Return [X, Y] of the center of cell containing provided text 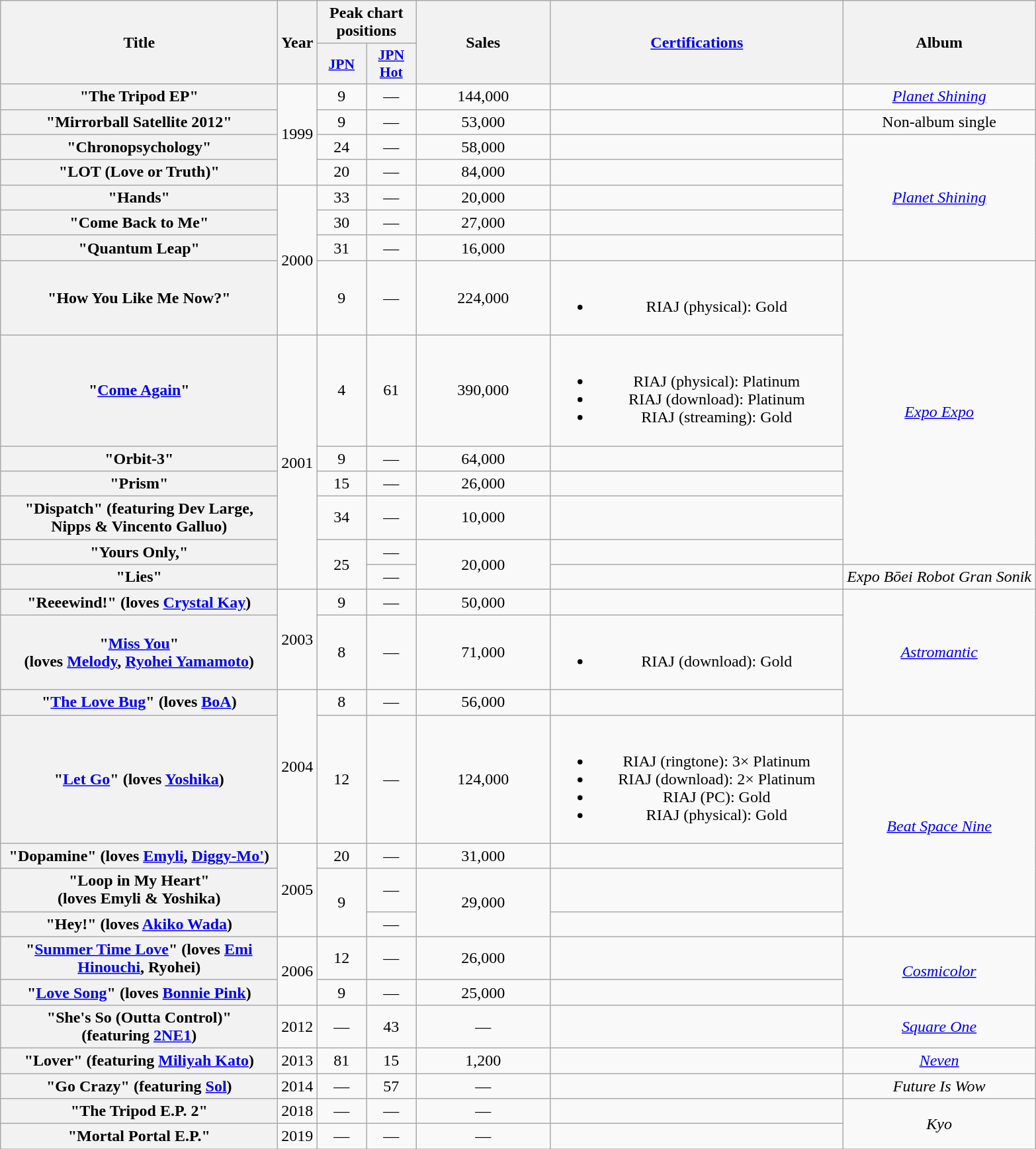
"The Tripod EP" [139, 97]
"Lover" (featuring Miliyah Kato) [139, 1060]
64,000 [483, 459]
Certifications [697, 42]
"Hands" [139, 197]
2000 [298, 259]
"Lies" [139, 577]
"Hey!" (loves Akiko Wada) [139, 924]
53,000 [483, 122]
56,000 [483, 702]
50,000 [483, 602]
"Prism" [139, 484]
10,000 [483, 518]
33 [341, 197]
30 [341, 222]
"The Tripod E.P. 2" [139, 1111]
Kyo [939, 1124]
Album [939, 42]
2004 [298, 766]
29,000 [483, 903]
25,000 [483, 992]
Beat Space Nine [939, 826]
"Let Go" (loves Yoshika) [139, 779]
31 [341, 248]
58,000 [483, 147]
2014 [298, 1086]
27,000 [483, 222]
RIAJ (download): Gold [697, 653]
Year [298, 42]
RIAJ (physical): PlatinumRIAJ (download): PlatinumRIAJ (streaming): Gold [697, 391]
"Summer Time Love" (loves Emi Hinouchi, Ryohei) [139, 958]
81 [341, 1060]
34 [341, 518]
"Come Again" [139, 391]
"Loop in My Heart" (loves Emyli & Yoshika) [139, 890]
16,000 [483, 248]
144,000 [483, 97]
Neven [939, 1060]
2018 [298, 1111]
Sales [483, 42]
JPN Hot [392, 64]
Astromantic [939, 653]
"She's So (Outta Control)" (featuring 2NE1) [139, 1026]
4 [341, 391]
390,000 [483, 391]
"Come Back to Me" [139, 222]
2013 [298, 1060]
1,200 [483, 1060]
Non-album single [939, 122]
"Dispatch" (featuring Dev Large, Nipps & Vincento Galluo) [139, 518]
2019 [298, 1136]
1999 [298, 134]
61 [392, 391]
"How You Like Me Now?" [139, 298]
2003 [298, 639]
84,000 [483, 172]
2012 [298, 1026]
Peak chart positions [367, 23]
2001 [298, 462]
"LOT (Love or Truth)" [139, 172]
"Chronopsychology" [139, 147]
Expo Bōei Robot Gran Sonik [939, 577]
Title [139, 42]
Future Is Wow [939, 1086]
"Reeewind!" (loves Crystal Kay) [139, 602]
71,000 [483, 653]
24 [341, 147]
"Yours Only," [139, 552]
"Mirrorball Satellite 2012" [139, 122]
124,000 [483, 779]
"Orbit-3" [139, 459]
25 [341, 565]
RIAJ (physical): Gold [697, 298]
43 [392, 1026]
"Go Crazy" (featuring Sol) [139, 1086]
JPN [341, 64]
31,000 [483, 856]
Square One [939, 1026]
"Miss You" (loves Melody, Ryohei Yamamoto) [139, 653]
"The Love Bug" (loves BoA) [139, 702]
"Love Song" (loves Bonnie Pink) [139, 992]
224,000 [483, 298]
Cosmicolor [939, 970]
"Quantum Leap" [139, 248]
2005 [298, 890]
2006 [298, 970]
Expo Expo [939, 412]
"Dopamine" (loves Emyli, Diggy-Mo') [139, 856]
RIAJ (ringtone): 3× PlatinumRIAJ (download): 2× PlatinumRIAJ (PC): GoldRIAJ (physical): Gold [697, 779]
57 [392, 1086]
"Mortal Portal E.P." [139, 1136]
